Provide the [x, y] coordinate of the cell's center where the given text is located.  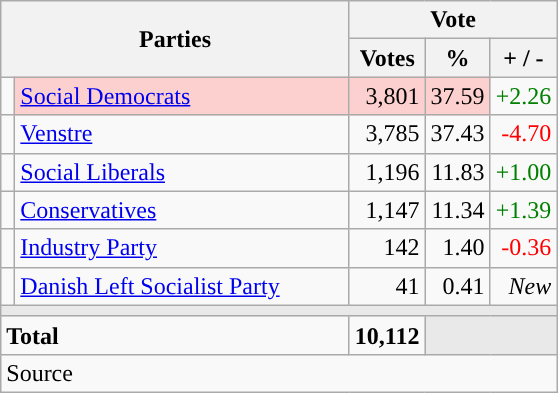
Danish Left Socialist Party [182, 286]
Venstre [182, 134]
37.43 [458, 134]
3,801 [387, 96]
-0.36 [524, 248]
Vote [452, 20]
+2.26 [524, 96]
% [458, 58]
+1.00 [524, 172]
Source [279, 373]
0.41 [458, 286]
3,785 [387, 134]
Social Liberals [182, 172]
41 [387, 286]
1.40 [458, 248]
1,147 [387, 210]
Conservatives [182, 210]
Social Democrats [182, 96]
11.34 [458, 210]
-4.70 [524, 134]
Parties [176, 39]
1,196 [387, 172]
10,112 [387, 335]
Industry Party [182, 248]
+ / - [524, 58]
142 [387, 248]
New [524, 286]
11.83 [458, 172]
+1.39 [524, 210]
37.59 [458, 96]
Votes [387, 58]
Total [176, 335]
